From the cell containing the given text, extract its center point as (X, Y) coordinate. 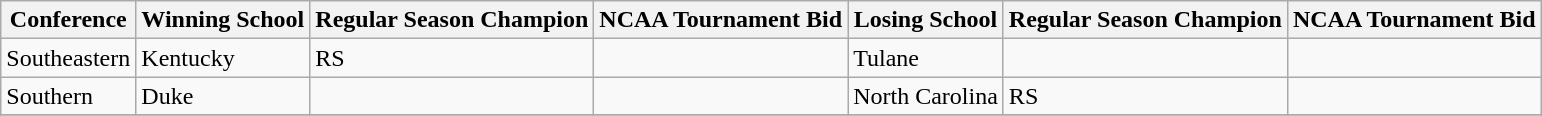
Southeastern (68, 58)
Southern (68, 96)
Tulane (926, 58)
Winning School (223, 20)
North Carolina (926, 96)
Losing School (926, 20)
Conference (68, 20)
Kentucky (223, 58)
Duke (223, 96)
